Return (x, y) of the center of cell containing provided text 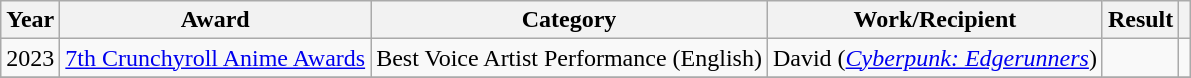
2023 (30, 58)
Award (216, 20)
Best Voice Artist Performance (English) (570, 58)
David (Cyberpunk: Edgerunners) (934, 58)
Result (1140, 20)
Category (570, 20)
Work/Recipient (934, 20)
Year (30, 20)
7th Crunchyroll Anime Awards (216, 58)
